Find where the given text appears and provide that cell's center as (X, Y) coordinate. 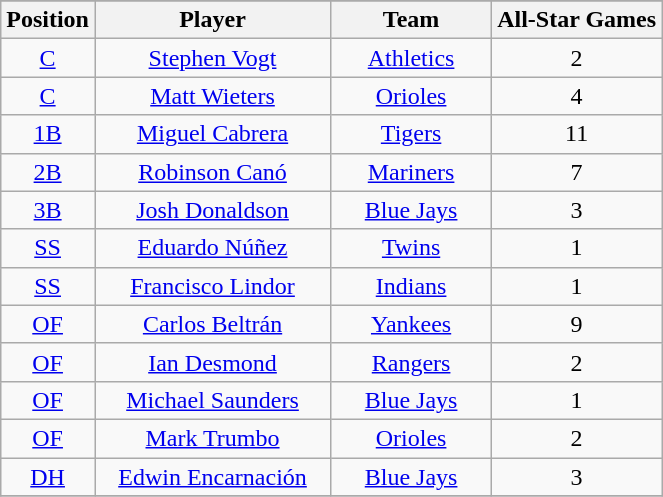
2B (48, 172)
9 (577, 324)
Team (412, 20)
11 (577, 134)
Yankees (412, 324)
DH (48, 477)
Position (48, 20)
3B (48, 210)
Mark Trumbo (212, 438)
Edwin Encarnación (212, 477)
Carlos Beltrán (212, 324)
Matt Wieters (212, 96)
Ian Desmond (212, 362)
All-Star Games (577, 20)
4 (577, 96)
Eduardo Núñez (212, 248)
Francisco Lindor (212, 286)
Twins (412, 248)
Athletics (412, 58)
Mariners (412, 172)
Michael Saunders (212, 400)
Rangers (412, 362)
Player (212, 20)
Josh Donaldson (212, 210)
Tigers (412, 134)
1B (48, 134)
Indians (412, 286)
7 (577, 172)
Robinson Canó (212, 172)
Stephen Vogt (212, 58)
Miguel Cabrera (212, 134)
